Return [X, Y] of the center of cell containing provided text 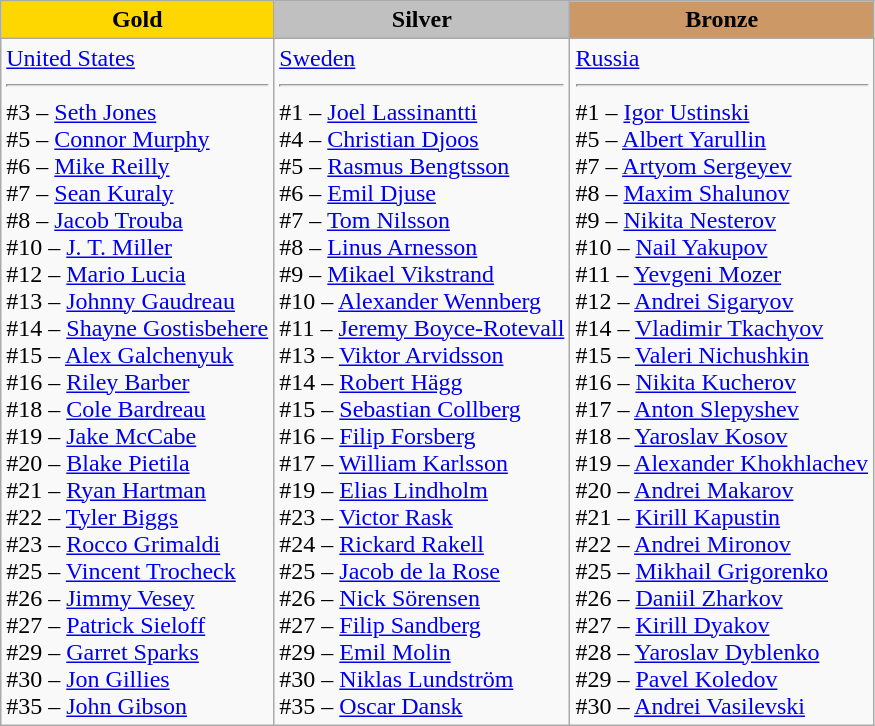
Gold [138, 20]
Bronze [722, 20]
Silver [422, 20]
